For the text-containing cell, return its midpoint in (x, y) coordinate format. 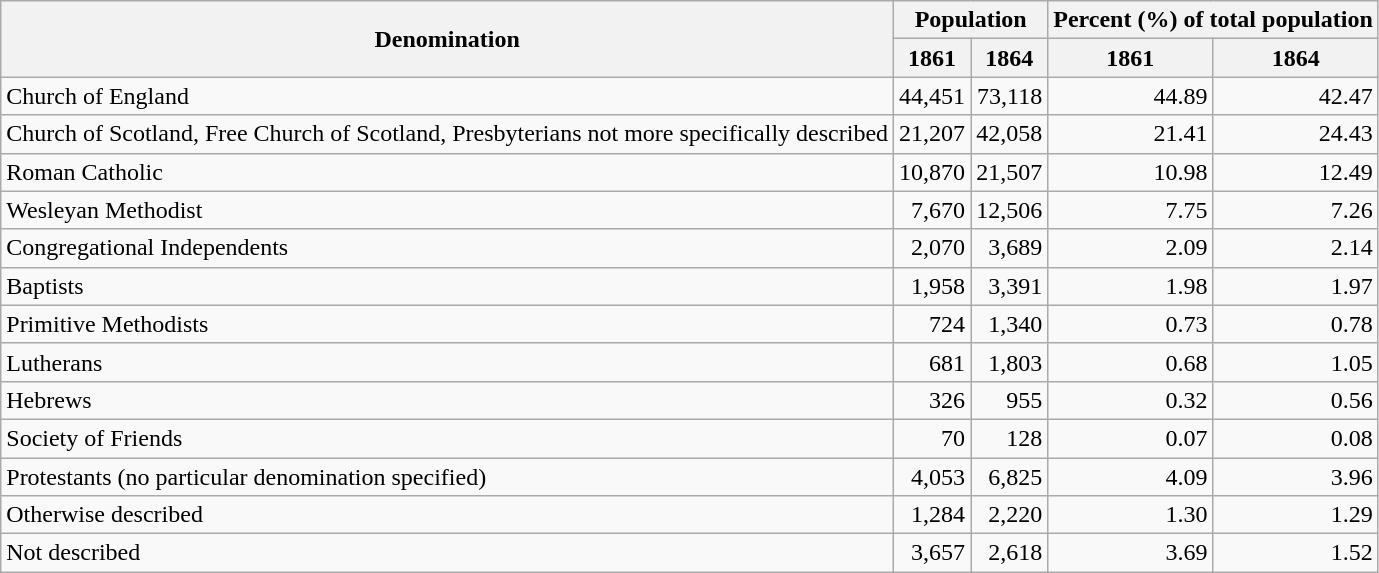
Otherwise described (448, 515)
Roman Catholic (448, 172)
42.47 (1296, 96)
Percent (%) of total population (1214, 20)
0.32 (1130, 400)
Congregational Independents (448, 248)
1.05 (1296, 362)
12,506 (1010, 210)
3.69 (1130, 553)
724 (932, 324)
44.89 (1130, 96)
3,689 (1010, 248)
681 (932, 362)
21,507 (1010, 172)
1.97 (1296, 286)
1.52 (1296, 553)
1.29 (1296, 515)
2,220 (1010, 515)
44,451 (932, 96)
Lutherans (448, 362)
12.49 (1296, 172)
70 (932, 438)
Baptists (448, 286)
2,070 (932, 248)
0.78 (1296, 324)
128 (1010, 438)
3.96 (1296, 477)
21,207 (932, 134)
7,670 (932, 210)
4,053 (932, 477)
42,058 (1010, 134)
10,870 (932, 172)
955 (1010, 400)
2,618 (1010, 553)
10.98 (1130, 172)
Society of Friends (448, 438)
21.41 (1130, 134)
Wesleyan Methodist (448, 210)
1.30 (1130, 515)
73,118 (1010, 96)
0.08 (1296, 438)
4.09 (1130, 477)
326 (932, 400)
Not described (448, 553)
0.73 (1130, 324)
Denomination (448, 39)
2.09 (1130, 248)
Population (971, 20)
Protestants (no particular denomination specified) (448, 477)
Hebrews (448, 400)
3,657 (932, 553)
2.14 (1296, 248)
0.68 (1130, 362)
0.07 (1130, 438)
Primitive Methodists (448, 324)
6,825 (1010, 477)
1,803 (1010, 362)
0.56 (1296, 400)
3,391 (1010, 286)
7.26 (1296, 210)
1.98 (1130, 286)
1,340 (1010, 324)
7.75 (1130, 210)
Church of Scotland, Free Church of Scotland, Presbyterians not more specifically described (448, 134)
1,958 (932, 286)
24.43 (1296, 134)
1,284 (932, 515)
Church of England (448, 96)
